Search for the cell housing the specified text and yield its (X, Y) center coordinate. 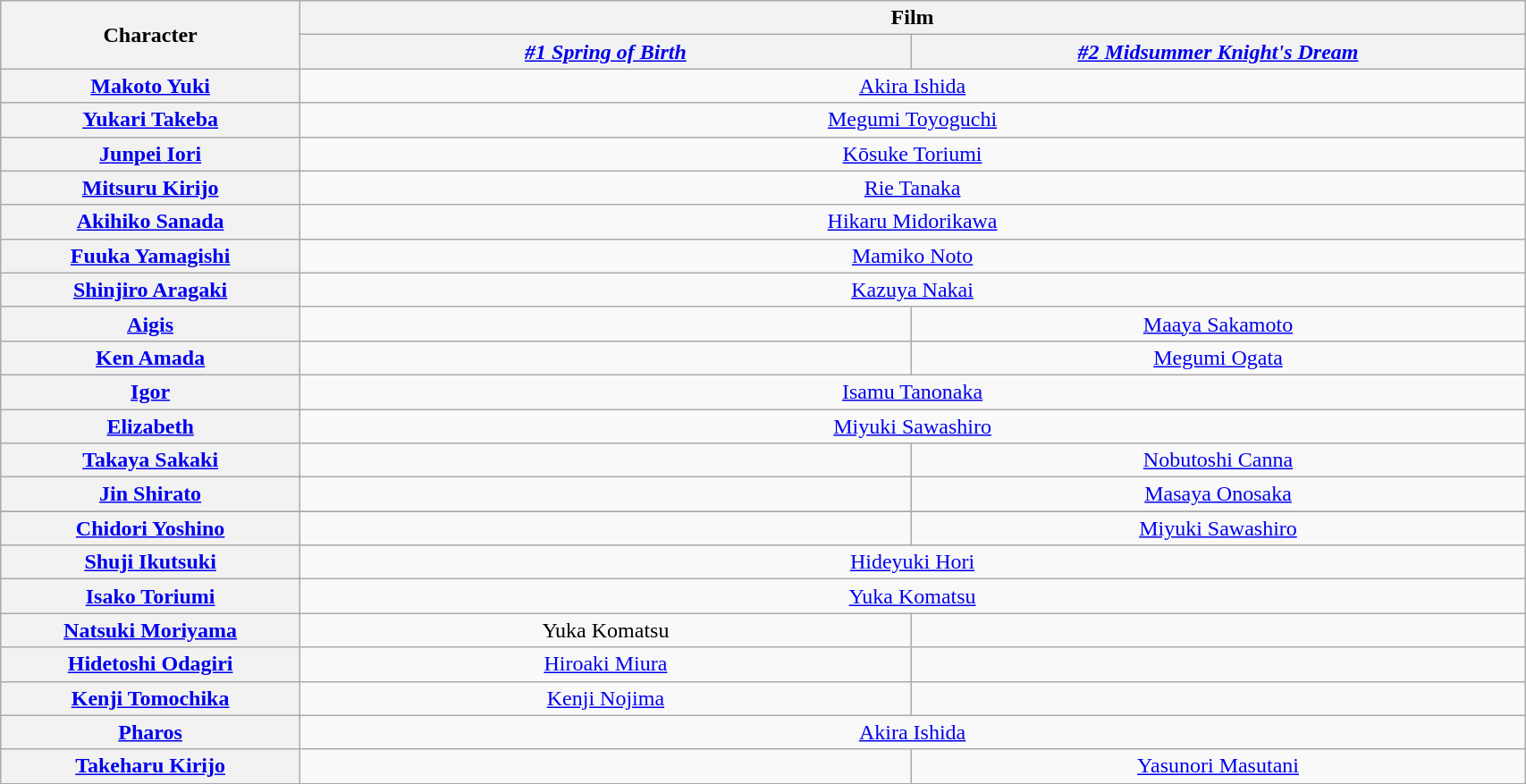
Maaya Sakamoto (1218, 324)
#1 Spring of Birth (605, 52)
Akihiko Sanada (150, 222)
Junpei Iori (150, 154)
Isamu Tanonaka (912, 392)
Shuji Ikutsuki (150, 562)
Pharos (150, 732)
#2 Midsummer Knight's Dream (1218, 52)
Mitsuru Kirijo (150, 188)
Mamiko Noto (912, 256)
Nobutoshi Canna (1218, 460)
Isako Toriumi (150, 596)
Aigis (150, 324)
Yasunori Masutani (1218, 766)
Yukari Takeba (150, 120)
Ken Amada (150, 358)
Character (150, 35)
Hideyuki Hori (912, 562)
Takeharu Kirijo (150, 766)
Hidetoshi Odagiri (150, 664)
Megumi Toyoguchi (912, 120)
Elizabeth (150, 426)
Fuuka Yamagishi (150, 256)
Megumi Ogata (1218, 358)
Rie Tanaka (912, 188)
Shinjiro Aragaki (150, 290)
Natsuki Moriyama (150, 630)
Jin Shirato (150, 494)
Hiroaki Miura (605, 664)
Kazuya Nakai (912, 290)
Masaya Onosaka (1218, 494)
Igor (150, 392)
Kenji Tomochika (150, 698)
Chidori Yoshino (150, 528)
Hikaru Midorikawa (912, 222)
Film (912, 18)
Kōsuke Toriumi (912, 154)
Makoto Yuki (150, 86)
Takaya Sakaki (150, 460)
Kenji Nojima (605, 698)
